Return [X, Y] of the center of cell containing provided text 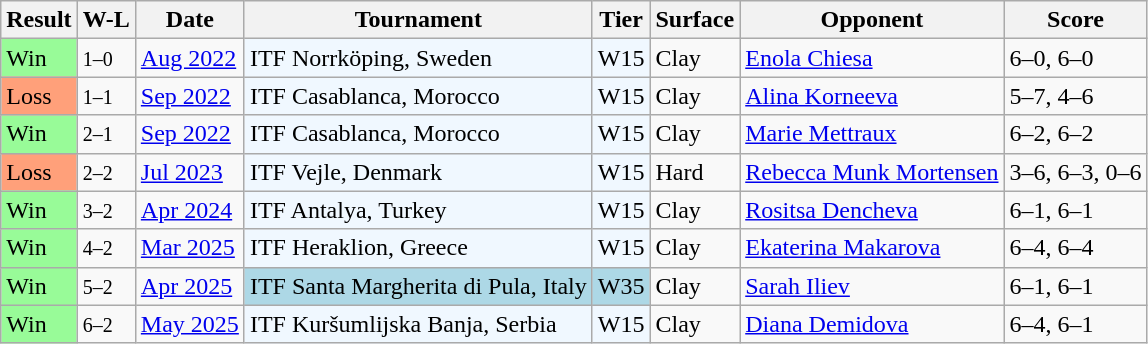
2–2 [106, 172]
Ekaterina Makarova [872, 248]
2–1 [106, 134]
Mar 2025 [190, 248]
Apr 2025 [190, 286]
Rositsa Dencheva [872, 210]
Tournament [418, 20]
Diana Demidova [872, 324]
1–0 [106, 58]
ITF Vejle, Denmark [418, 172]
Sarah Iliev [872, 286]
1–1 [106, 96]
Result [39, 20]
6–2, 6–2 [1076, 134]
Alina Korneeva [872, 96]
3–6, 6–3, 0–6 [1076, 172]
Enola Chiesa [872, 58]
Date [190, 20]
4–2 [106, 248]
ITF Santa Margherita di Pula, Italy [418, 286]
ITF Kuršumlijska Banja, Serbia [418, 324]
6–4, 6–4 [1076, 248]
5–2 [106, 286]
Score [1076, 20]
May 2025 [190, 324]
Marie Mettraux [872, 134]
ITF Norrköping, Sweden [418, 58]
Aug 2022 [190, 58]
6–2 [106, 324]
Jul 2023 [190, 172]
W-L [106, 20]
Opponent [872, 20]
6–0, 6–0 [1076, 58]
5–7, 4–6 [1076, 96]
Apr 2024 [190, 210]
6–4, 6–1 [1076, 324]
ITF Heraklion, Greece [418, 248]
Hard [695, 172]
Tier [621, 20]
ITF Antalya, Turkey [418, 210]
3–2 [106, 210]
Surface [695, 20]
W35 [621, 286]
Rebecca Munk Mortensen [872, 172]
